Determine the (X, Y) coordinate at the center of the cell enclosing the given text.  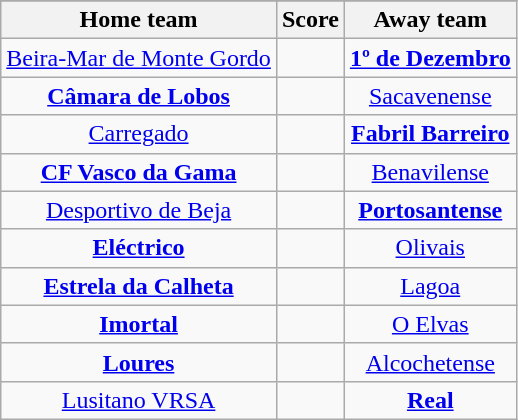
O Elvas (430, 324)
Desportivo de Beja (139, 210)
Home team (139, 20)
Eléctrico (139, 248)
Lusitano VRSA (139, 400)
CF Vasco da Gama (139, 172)
Score (310, 20)
Carregado (139, 134)
Estrela da Calheta (139, 286)
Beira-Mar de Monte Gordo (139, 58)
Loures (139, 362)
Portosantense (430, 210)
Alcochetense (430, 362)
Benavilense (430, 172)
Olivais (430, 248)
Away team (430, 20)
1º de Dezembro (430, 58)
Fabril Barreiro (430, 134)
Imortal (139, 324)
Sacavenense (430, 96)
Câmara de Lobos (139, 96)
Lagoa (430, 286)
Real (430, 400)
